For the text-containing cell, return its midpoint in (x, y) coordinate format. 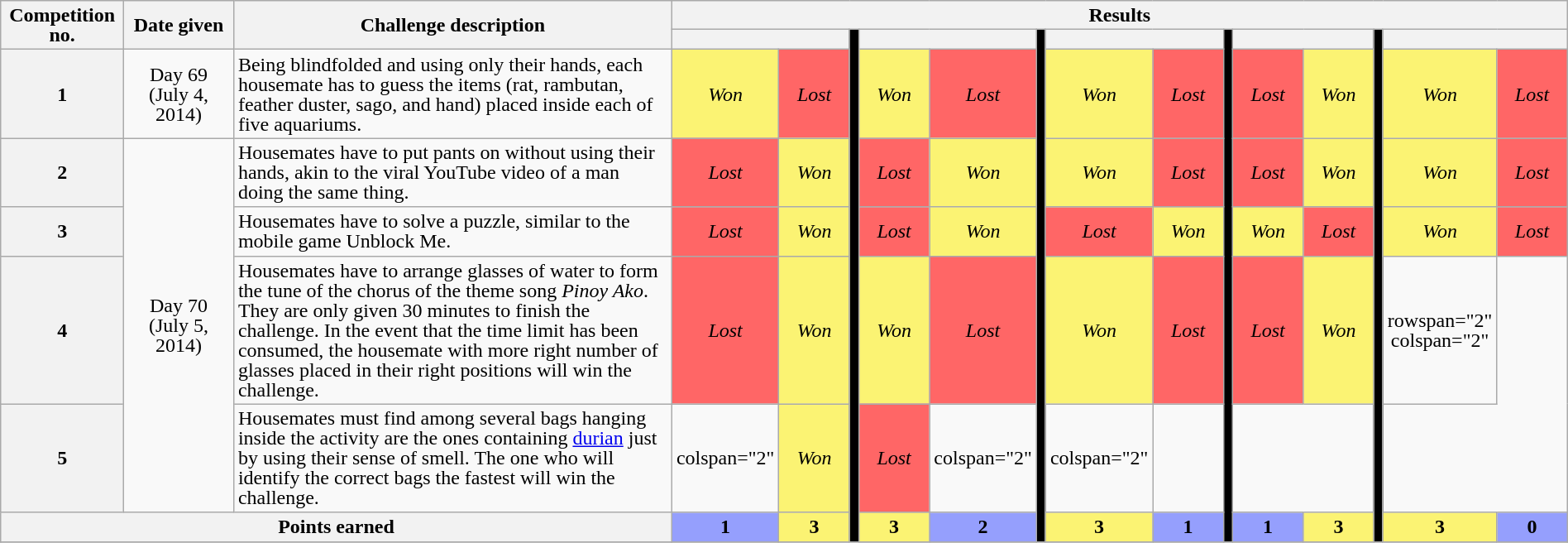
Day 70(July 5, 2014) (179, 325)
5 (63, 459)
Challenge description (452, 25)
rowspan="2" colspan="2" (1440, 329)
Housemates have to put pants on without using their hands, akin to the viral YouTube video of a man doing the same thing. (452, 172)
4 (63, 329)
Results (1120, 15)
Competition no. (63, 25)
Housemates have to solve a puzzle, similar to the mobile game Unblock Me. (452, 232)
Date given (179, 25)
Points earned (337, 526)
Day 69(July 4, 2014) (179, 94)
0 (1532, 526)
